Identify which cell holds the provided text, then report its (X, Y) central coordinate. 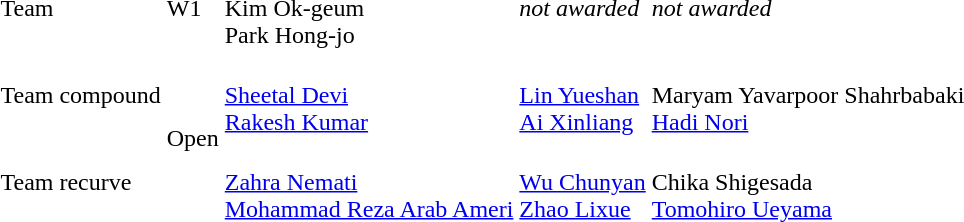
Sheetal DeviRakesh Kumar (369, 95)
Lin YueshanAi Xinliang (582, 95)
